Find where the given text appears and provide that cell's center as (x, y) coordinate. 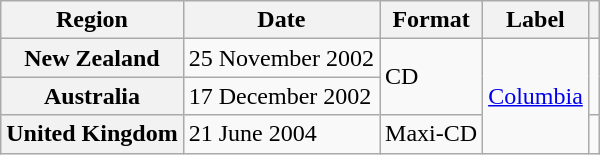
25 November 2002 (281, 58)
Label (536, 20)
Maxi-CD (432, 134)
Format (432, 20)
Region (92, 20)
17 December 2002 (281, 96)
Date (281, 20)
Columbia (536, 96)
21 June 2004 (281, 134)
New Zealand (92, 58)
Australia (92, 96)
CD (432, 77)
United Kingdom (92, 134)
